From the cell containing the given text, extract its center point as [X, Y] coordinate. 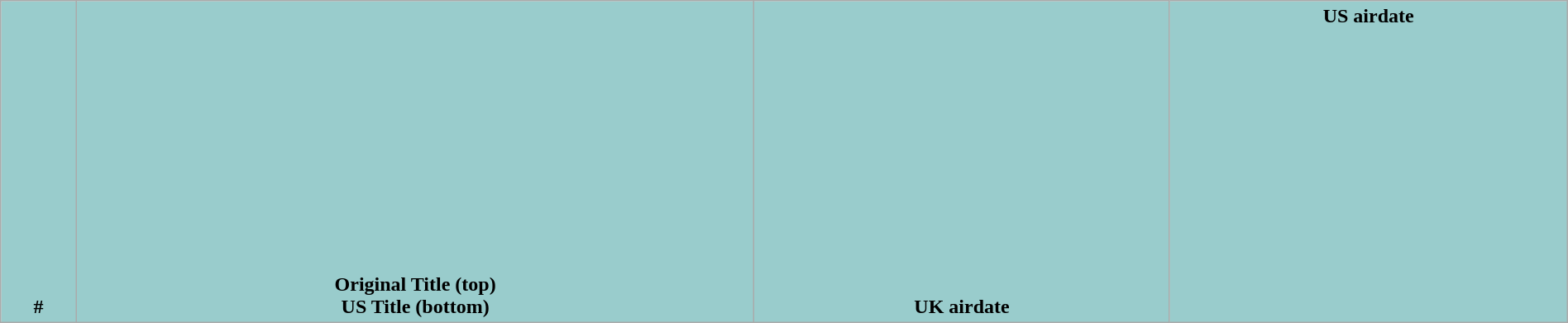
UK airdate [962, 162]
US airdate [1368, 162]
# [39, 162]
Original Title (top)US Title (bottom) [415, 162]
